Search for the cell housing the specified text and yield its [x, y] center coordinate. 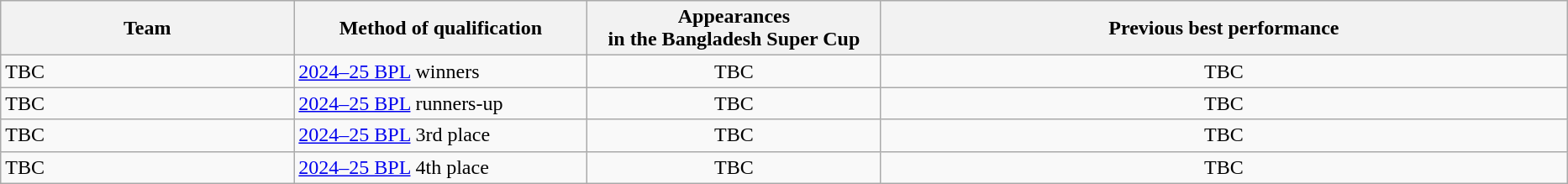
2024–25 BPL 3rd place [440, 135]
Appearances in the Bangladesh Super Cup [734, 29]
Team [148, 29]
2024–25 BPL runners-up [440, 103]
2024–25 BPL 4th place [440, 167]
2024–25 BPL winners [440, 71]
Method of qualification [440, 29]
Previous best performance [1223, 29]
